Pinpoint the cell where the given text exists, returning its [x, y] midpoint coordinate. 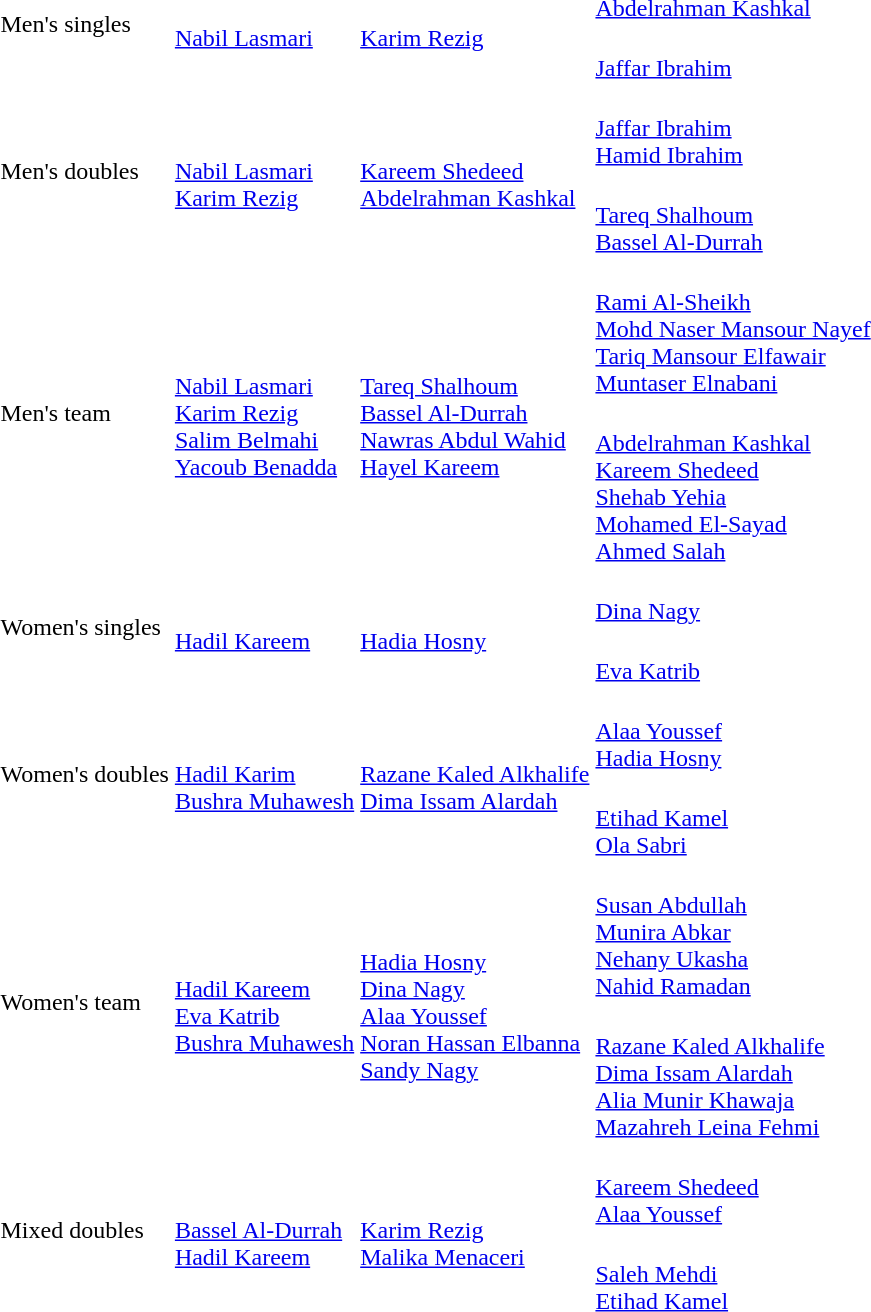
Hadia Hosny [475, 628]
Hadil KareemEva KatribBushra Muhawesh [264, 1002]
Nabil LasmariKarim Rezig [264, 172]
Hadil KarimBushra Muhawesh [264, 774]
Razane Kaled AlkhalifeDima Issam Alardah [475, 774]
Kareem ShedeedAbdelrahman Kashkal [475, 172]
Nabil LasmariKarim RezigSalim BelmahiYacoub Benadda [264, 413]
Hadia HosnyDina NagyAlaa YoussefNoran Hassan ElbannaSandy Nagy [475, 1002]
Tareq ShalhoumBassel Al-DurrahNawras Abdul WahidHayel Kareem [475, 413]
Hadil Kareem [264, 628]
